Extract the [x, y] coordinate from the center of the cell holding the provided text.  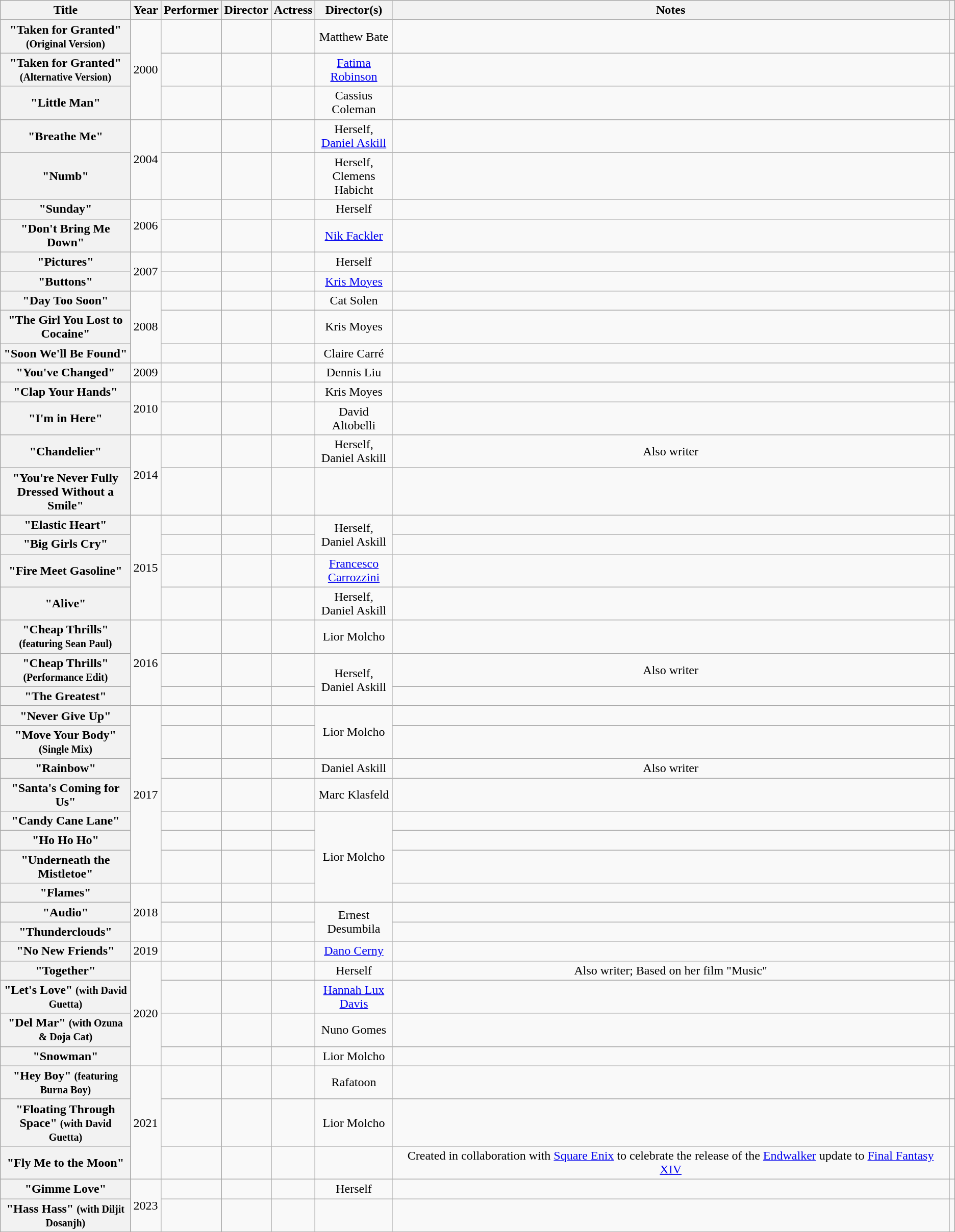
Actress [293, 10]
Fatima Robinson [354, 69]
"Together" [65, 970]
2023 [146, 1205]
Created in collaboration with Square Enix to celebrate the release of the Endwalker update to Final Fantasy XIV [670, 1163]
Year [146, 10]
Director [246, 10]
2000 [146, 69]
"Clap Your Hands" [65, 392]
Marc Klasfeld [354, 794]
"Pictures" [65, 262]
Director(s) [354, 10]
Rafatoon [354, 1082]
2010 [146, 409]
"Alive" [65, 604]
"Breathe Me" [65, 136]
Claire Carré [354, 353]
Performer [191, 10]
Herself, Clemens Habicht [354, 176]
"Candy Cane Lane" [65, 821]
David Altobelli [354, 418]
2007 [146, 271]
2016 [146, 663]
"Elastic Heart" [65, 525]
"Numb" [65, 176]
"Taken for Granted" (Original Version) [65, 37]
2019 [146, 951]
"Fly Me to the Moon" [65, 1163]
"Underneath the Mistletoe" [65, 867]
Cassius Coleman [354, 103]
"Rainbow" [65, 768]
"Chandelier" [65, 452]
Hannah Lux Davis [354, 996]
Francesco Carrozzini [354, 570]
"Move Your Body" (Single Mix) [65, 741]
2017 [146, 794]
2009 [146, 373]
Also writer; Based on her film "Music" [670, 970]
"No New Friends" [65, 951]
"You're Never Fully Dressed Without a Smile" [65, 492]
"Big Girls Cry" [65, 544]
2021 [146, 1122]
Nuno Gomes [354, 1030]
"Floating Through Space" (with David Guetta) [65, 1122]
"Hass Hass" (with Diljit Dosanjh) [65, 1215]
Notes [670, 10]
Matthew Bate [354, 37]
"Sunday" [65, 209]
2006 [146, 225]
"Day Too Soon" [65, 300]
2018 [146, 912]
"Don't Bring Me Down" [65, 236]
"Soon We'll Be Found" [65, 353]
Nik Fackler [354, 236]
"You've Changed" [65, 373]
"Taken for Granted" (Alternative Version) [65, 69]
"Little Man" [65, 103]
"Hey Boy" (featuring Burna Boy) [65, 1082]
"Thunderclouds" [65, 932]
Ernest Desumbila [354, 922]
2008 [146, 326]
"I'm in Here" [65, 418]
Title [65, 10]
Dano Cerny [354, 951]
"Santa's Coming for Us" [65, 794]
"Snowman" [65, 1056]
2014 [146, 475]
"Let's Love" (with David Guetta) [65, 996]
"Ho Ho Ho" [65, 840]
2004 [146, 159]
Dennis Liu [354, 373]
"Fire Meet Gasoline" [65, 570]
"The Girl You Lost to Cocaine" [65, 326]
"Cheap Thrills" (featuring Sean Paul) [65, 636]
2020 [146, 1013]
"Flames" [65, 893]
Cat Solen [354, 300]
2015 [146, 568]
Daniel Askill [354, 768]
"Del Mar" (with Ozuna & Doja Cat) [65, 1030]
"Audio" [65, 912]
"Buttons" [65, 281]
"Cheap Thrills" (Performance Edit) [65, 670]
"The Greatest" [65, 696]
"Never Give Up" [65, 715]
"Gimme Love" [65, 1189]
